Extract the [X, Y] coordinate from the center of the cell holding the provided text.  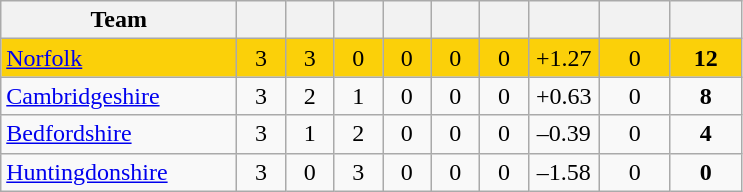
8 [706, 96]
Bedfordshire [119, 134]
–1.58 [564, 172]
+1.27 [564, 58]
Huntingdonshire [119, 172]
4 [706, 134]
Cambridgeshire [119, 96]
+0.63 [564, 96]
Norfolk [119, 58]
Team [119, 20]
–0.39 [564, 134]
12 [706, 58]
